From the cell containing the given text, extract its center point as [X, Y] coordinate. 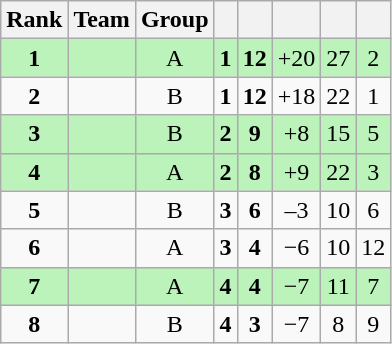
–3 [296, 210]
Team [102, 20]
+18 [296, 96]
Group [174, 20]
Rank [34, 20]
15 [338, 134]
+8 [296, 134]
+9 [296, 172]
27 [338, 58]
−6 [296, 248]
+20 [296, 58]
11 [338, 286]
